Pinpoint the cell where the given text exists, returning its [X, Y] midpoint coordinate. 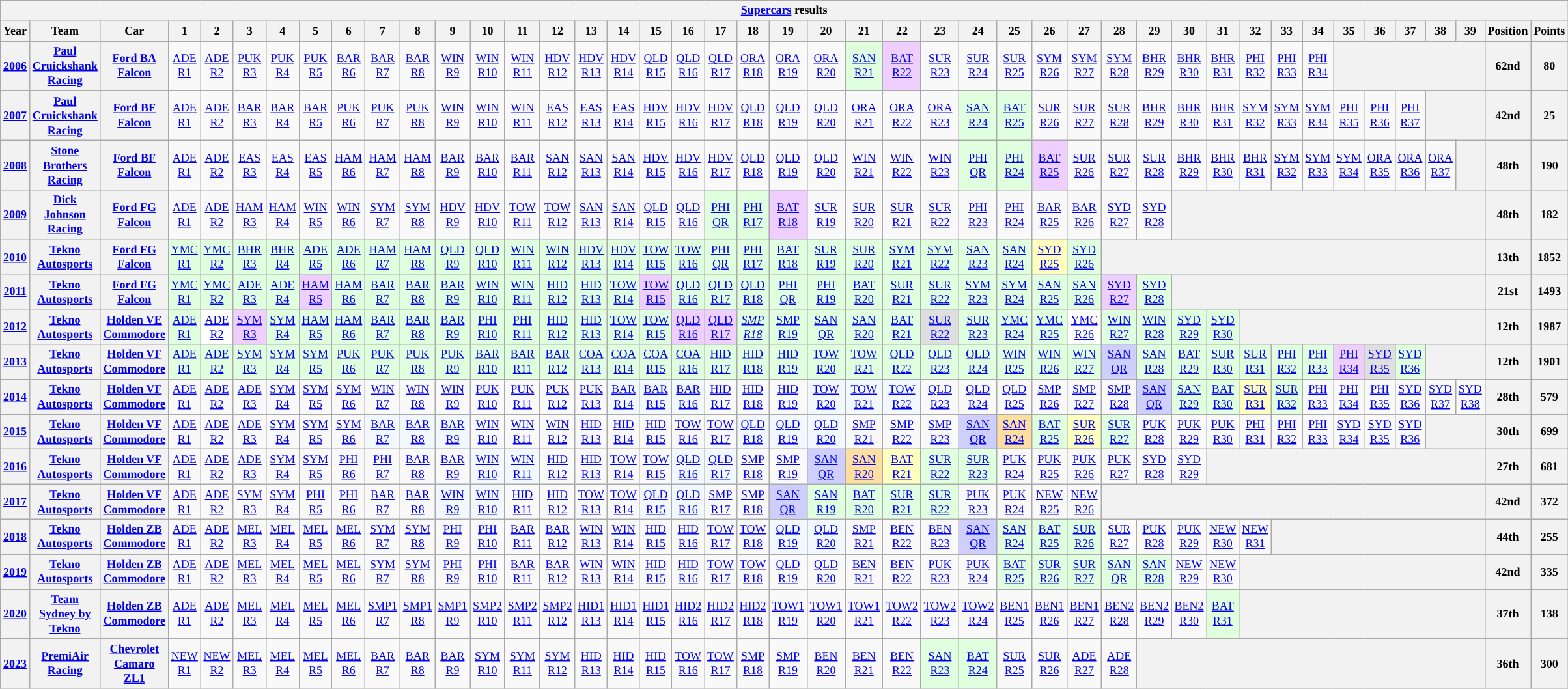
TOW2R24 [978, 613]
PHIR36 [1379, 115]
SYDR30 [1223, 327]
TOWR11 [522, 215]
BARR25 [1050, 215]
1852 [1550, 257]
PUKR10 [488, 397]
2012 [16, 327]
26 [1050, 31]
Holden VE Commodore [134, 327]
NEWR29 [1189, 572]
TOW1R20 [826, 613]
PUKR11 [522, 397]
24 [978, 31]
BARR14 [624, 397]
SMPR28 [1119, 397]
33 [1287, 31]
TOW1R21 [864, 613]
SMP1R8 [417, 613]
EASR12 [557, 115]
SYDR38 [1470, 397]
9 [453, 31]
TOWR12 [557, 215]
2014 [16, 397]
2015 [16, 432]
EASR3 [250, 165]
SMP2R12 [557, 613]
681 [1550, 467]
2020 [16, 613]
EASR4 [283, 165]
2010 [16, 257]
34 [1318, 31]
HID2R18 [753, 613]
SANR12 [557, 165]
255 [1550, 537]
TOWR13 [591, 501]
EASR5 [315, 165]
ADER4 [283, 292]
39 [1470, 31]
ORAR35 [1379, 165]
Team [65, 31]
SANR21 [864, 66]
PUKR26 [1084, 467]
PHIR23 [978, 215]
SYDR25 [1050, 257]
PUKR13 [591, 397]
WINR6 [349, 215]
2017 [16, 501]
BEN2R28 [1119, 613]
PUKR9 [453, 362]
PHIR19 [826, 292]
Team Sydney by Tekno [65, 613]
13th [1508, 257]
2008 [16, 165]
TOW1R19 [788, 613]
COAR14 [624, 362]
190 [1550, 165]
3 [250, 31]
BEN2R30 [1189, 613]
PUKR27 [1119, 467]
335 [1550, 572]
2009 [16, 215]
27 [1084, 31]
BHRR3 [250, 257]
HID2R16 [688, 613]
19 [788, 31]
SYMR21 [902, 257]
10 [488, 31]
16 [688, 31]
2018 [16, 537]
BARR3 [250, 115]
PUKR30 [1223, 432]
BENR23 [940, 537]
NEWR1 [184, 664]
SMP2R10 [488, 613]
WINR5 [315, 215]
BARR15 [656, 397]
SYDR26 [1084, 257]
NEWR2 [217, 664]
QLDR10 [488, 257]
BARR6 [349, 66]
ORAR18 [753, 66]
QLDR25 [1015, 397]
HDVR10 [488, 215]
ADER28 [1119, 664]
2019 [16, 572]
SYMR22 [940, 257]
SMP1R7 [383, 613]
6 [349, 31]
Car [134, 31]
ORAR37 [1440, 165]
Chevrolet Camaro ZL1 [134, 664]
WINR26 [1050, 362]
SMP1R9 [453, 613]
PHIR5 [315, 501]
20 [826, 31]
18 [753, 31]
WINR21 [864, 165]
WINR23 [940, 165]
62nd [1508, 66]
HDVR9 [453, 215]
HID1R15 [656, 613]
BATR30 [1223, 397]
Position [1508, 31]
BENR20 [826, 664]
579 [1550, 397]
PHIR7 [383, 467]
ORAR19 [788, 66]
30th [1508, 432]
4 [283, 31]
WINR22 [902, 165]
PUKR3 [250, 66]
BATR22 [902, 66]
138 [1550, 613]
BARR4 [283, 115]
372 [1550, 501]
44th [1508, 537]
Points [1550, 31]
2 [217, 31]
WINR7 [383, 397]
2007 [16, 115]
WINR8 [417, 397]
300 [1550, 664]
Supercars results [784, 10]
EASR13 [591, 115]
HID2R17 [721, 613]
NEWR31 [1255, 537]
PUKR5 [315, 66]
32 [1255, 31]
YMCR24 [1015, 327]
SURR32 [1287, 397]
SMPR22 [902, 432]
ADER6 [349, 257]
23 [940, 31]
WINR25 [1015, 362]
BATR31 [1223, 613]
PHIR31 [1255, 432]
HIDR11 [522, 501]
1 [184, 31]
38 [1440, 31]
2006 [16, 66]
35 [1349, 31]
SMPR27 [1084, 397]
1901 [1550, 362]
27th [1508, 467]
29 [1155, 31]
BATR24 [978, 664]
Ford BA Falcon [134, 66]
YMCR26 [1084, 327]
7 [383, 31]
SYMR28 [1119, 66]
36 [1379, 31]
SURR24 [978, 66]
TOWR22 [902, 397]
SYMR26 [1050, 66]
COAR16 [688, 362]
ORAR20 [826, 66]
21 [864, 31]
15 [656, 31]
PUKR4 [283, 66]
HID1R14 [624, 613]
21st [1508, 292]
SANR19 [826, 501]
SANR25 [1050, 292]
QLDR9 [453, 257]
12 [557, 31]
Dick Johnson Racing [65, 215]
80 [1550, 66]
PUKR25 [1050, 467]
SANR29 [1189, 397]
ADER5 [315, 257]
SYDR37 [1440, 397]
14 [624, 31]
8 [417, 31]
TOW2R22 [902, 613]
WINR28 [1155, 327]
NEWR26 [1084, 501]
13 [591, 31]
37 [1410, 31]
2013 [16, 362]
SMP2R11 [522, 613]
HID1R13 [591, 613]
SYMR11 [522, 664]
PHIR11 [522, 327]
Stone Brothers Racing [65, 165]
HDVR12 [557, 66]
182 [1550, 215]
ORAR23 [940, 115]
SYDR34 [1349, 432]
BARR16 [688, 397]
SYMR23 [978, 292]
ORAR36 [1410, 165]
QLDR22 [902, 362]
28 [1119, 31]
1493 [1550, 292]
Year [16, 31]
2023 [16, 664]
SMPR17 [721, 501]
BEN1R27 [1084, 613]
2016 [16, 467]
ADER27 [1084, 664]
22 [902, 31]
BHRR4 [283, 257]
COAR15 [656, 362]
37th [1508, 613]
TOW2R23 [940, 613]
BEN1R26 [1050, 613]
SYMR24 [1015, 292]
BEN1R25 [1015, 613]
YMCR25 [1050, 327]
SANR26 [1084, 292]
SMPR23 [940, 432]
SYMR27 [1084, 66]
SMPR26 [1050, 397]
17 [721, 31]
HAMR4 [283, 215]
PHIR37 [1410, 115]
BATR29 [1189, 362]
PUKR12 [557, 397]
11 [522, 31]
HAMR3 [250, 215]
1987 [1550, 327]
2011 [16, 292]
COAR13 [591, 362]
699 [1550, 432]
SYMR12 [557, 664]
BARR26 [1084, 215]
SURR30 [1223, 362]
30 [1189, 31]
ORAR21 [864, 115]
36th [1508, 664]
NEWR25 [1050, 501]
BARR5 [315, 115]
PremiAir Racing [65, 664]
SYMR10 [488, 664]
ORAR22 [902, 115]
31 [1223, 31]
5 [315, 31]
BEN2R29 [1155, 613]
28th [1508, 397]
EASR14 [624, 115]
